Capture the cell that displays the provided text and extract its (x, y) central coordinate. 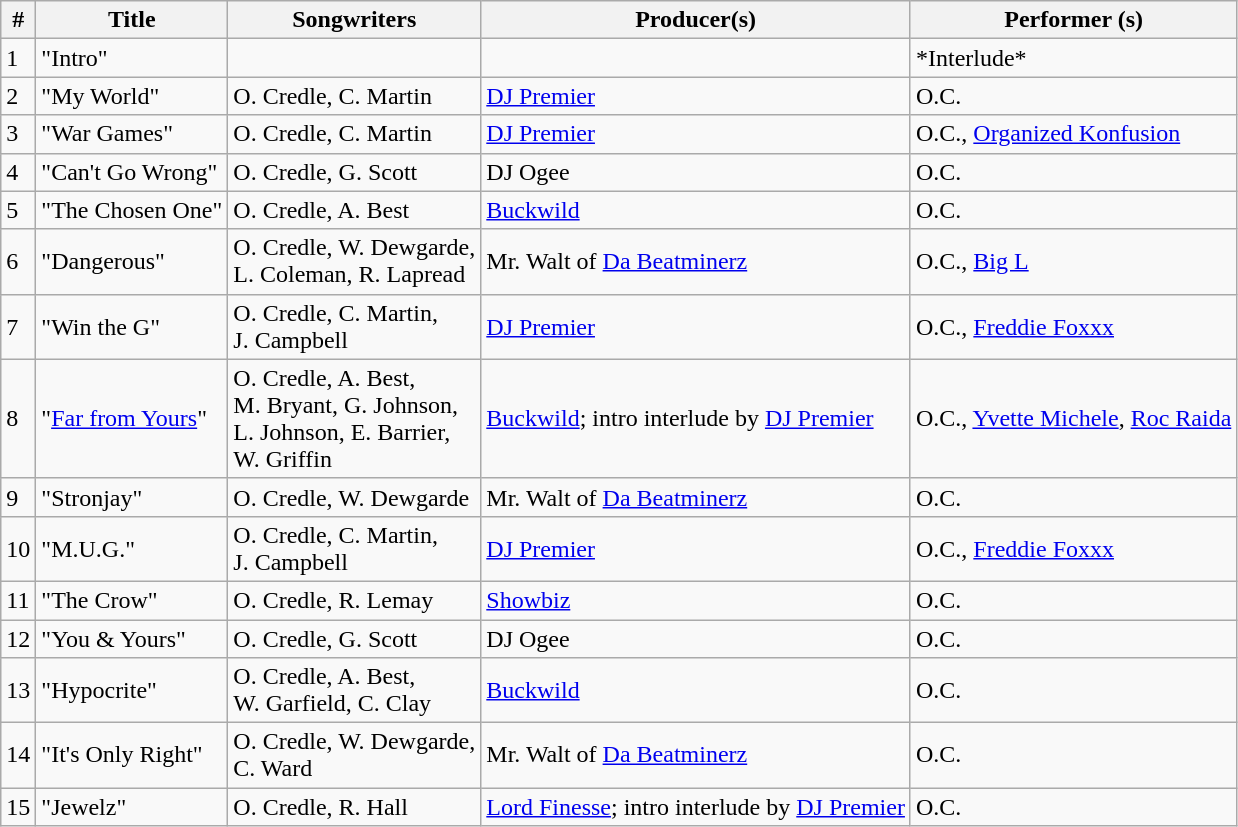
O. Credle, R. Lemay (354, 600)
"My World" (132, 96)
7 (18, 326)
"Jewelz" (132, 807)
"Intro" (132, 58)
Performer (s) (1073, 20)
"The Chosen One" (132, 210)
14 (18, 756)
15 (18, 807)
O.C., Big L (1073, 262)
13 (18, 690)
2 (18, 96)
"Dangerous" (132, 262)
8 (18, 418)
5 (18, 210)
# (18, 20)
O.C., Yvette Michele, Roc Raida (1073, 418)
O. Credle, R. Hall (354, 807)
O. Credle, A. Best,W. Garfield, C. Clay (354, 690)
9 (18, 497)
*Interlude* (1073, 58)
"You & Yours" (132, 639)
Songwriters (354, 20)
O. Credle, W. Dewgarde,C. Ward (354, 756)
"Win the G" (132, 326)
"M.U.G." (132, 548)
Buckwild; intro interlude by DJ Premier (696, 418)
Producer(s) (696, 20)
"The Crow" (132, 600)
O. Credle, A. Best,M. Bryant, G. Johnson,L. Johnson, E. Barrier,W. Griffin (354, 418)
O. Credle, W. Dewgarde,L. Coleman, R. Lapread (354, 262)
Showbiz (696, 600)
"It's Only Right" (132, 756)
11 (18, 600)
1 (18, 58)
"Hypocrite" (132, 690)
"Stronjay" (132, 497)
4 (18, 172)
"Can't Go Wrong" (132, 172)
O.C., Organized Konfusion (1073, 134)
"Far from Yours" (132, 418)
Lord Finesse; intro interlude by DJ Premier (696, 807)
O. Credle, A. Best (354, 210)
"War Games" (132, 134)
O. Credle, W. Dewgarde (354, 497)
10 (18, 548)
Title (132, 20)
6 (18, 262)
12 (18, 639)
3 (18, 134)
